Scan for the cell matching the given text and deliver its [x, y] coordinate at center. 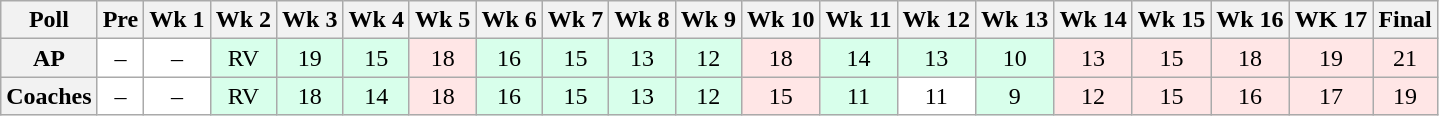
Wk 4 [376, 20]
Poll [49, 20]
Wk 6 [509, 20]
Wk 2 [243, 20]
Wk 8 [642, 20]
WK 17 [1331, 20]
Pre [120, 20]
10 [1014, 58]
Wk 12 [936, 20]
9 [1014, 96]
Wk 14 [1093, 20]
Wk 13 [1014, 20]
21 [1405, 58]
Wk 11 [858, 20]
Coaches [49, 96]
Wk 7 [575, 20]
Final [1405, 20]
Wk 10 [781, 20]
AP [49, 58]
17 [1331, 96]
Wk 5 [442, 20]
Wk 3 [310, 20]
Wk 1 [177, 20]
Wk 15 [1171, 20]
Wk 16 [1250, 20]
Wk 9 [708, 20]
